Find where the given text appears and provide that cell's center as [X, Y] coordinate. 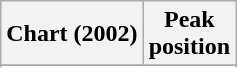
Peakposition [189, 34]
Chart (2002) [72, 34]
